Scan for the cell matching the given text and deliver its (X, Y) coordinate at center. 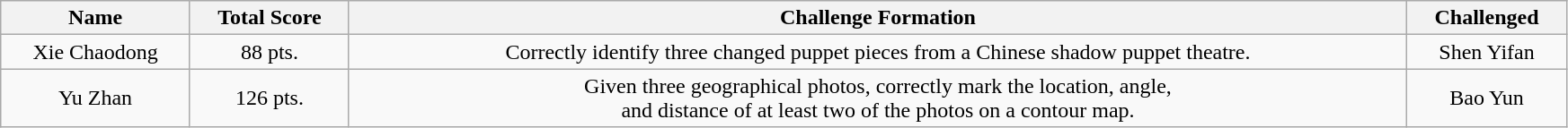
Challenged (1486, 18)
126 pts. (270, 98)
Xie Chaodong (95, 52)
Total Score (270, 18)
Name (95, 18)
Given three geographical photos, correctly mark the location, angle,and distance of at least two of the photos on a contour map. (877, 98)
Shen Yifan (1486, 52)
Correctly identify three changed puppet pieces from a Chinese shadow puppet theatre. (877, 52)
88 pts. (270, 52)
Challenge Formation (877, 18)
Bao Yun (1486, 98)
Yu Zhan (95, 98)
